Detect which cell encompasses the target text, then output its (X, Y) center coordinate. 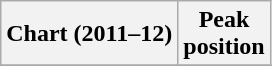
Peakposition (224, 34)
Chart (2011–12) (90, 34)
